Identify which cell holds the provided text, then report its (X, Y) central coordinate. 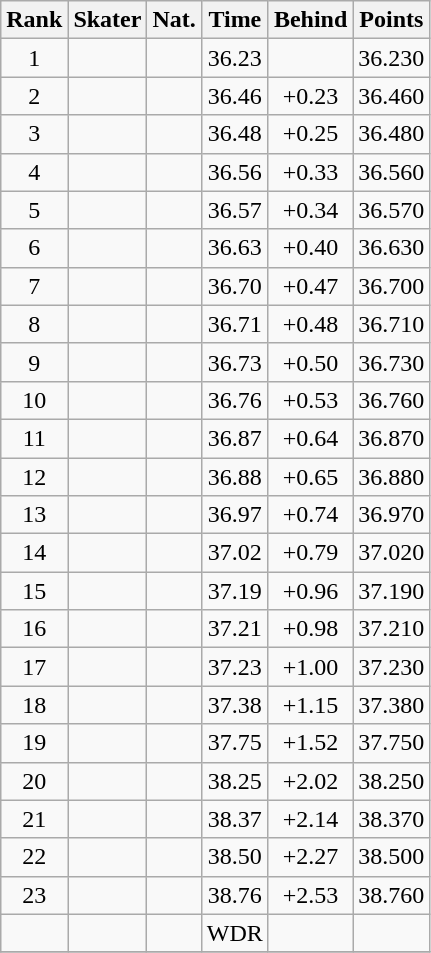
37.190 (392, 591)
36.63 (234, 248)
16 (34, 629)
36.630 (392, 248)
36.56 (234, 172)
Points (392, 20)
37.020 (392, 553)
Rank (34, 20)
36.970 (392, 515)
+1.00 (310, 667)
38.250 (392, 781)
22 (34, 857)
4 (34, 172)
36.97 (234, 515)
2 (34, 96)
+2.27 (310, 857)
17 (34, 667)
36.57 (234, 210)
+0.25 (310, 134)
37.21 (234, 629)
36.23 (234, 58)
37.19 (234, 591)
+2.14 (310, 819)
38.370 (392, 819)
36.480 (392, 134)
8 (34, 324)
7 (34, 286)
38.25 (234, 781)
21 (34, 819)
+1.52 (310, 743)
37.230 (392, 667)
38.500 (392, 857)
37.38 (234, 705)
+0.74 (310, 515)
+0.48 (310, 324)
36.88 (234, 477)
20 (34, 781)
+0.96 (310, 591)
36.230 (392, 58)
36.730 (392, 362)
36.70 (234, 286)
WDR (234, 933)
Nat. (174, 20)
+0.64 (310, 438)
19 (34, 743)
+0.79 (310, 553)
37.380 (392, 705)
36.880 (392, 477)
12 (34, 477)
+0.65 (310, 477)
13 (34, 515)
38.76 (234, 895)
36.73 (234, 362)
9 (34, 362)
36.46 (234, 96)
+0.50 (310, 362)
37.75 (234, 743)
36.460 (392, 96)
+2.02 (310, 781)
+0.40 (310, 248)
36.71 (234, 324)
+0.53 (310, 400)
36.710 (392, 324)
6 (34, 248)
36.48 (234, 134)
+0.34 (310, 210)
+0.98 (310, 629)
36.87 (234, 438)
+0.47 (310, 286)
38.50 (234, 857)
15 (34, 591)
1 (34, 58)
+1.15 (310, 705)
+2.53 (310, 895)
37.750 (392, 743)
3 (34, 134)
+0.33 (310, 172)
18 (34, 705)
5 (34, 210)
36.760 (392, 400)
Behind (310, 20)
14 (34, 553)
36.870 (392, 438)
11 (34, 438)
37.02 (234, 553)
38.37 (234, 819)
10 (34, 400)
38.760 (392, 895)
36.700 (392, 286)
36.560 (392, 172)
+0.23 (310, 96)
23 (34, 895)
36.570 (392, 210)
37.23 (234, 667)
Time (234, 20)
36.76 (234, 400)
37.210 (392, 629)
Skater (108, 20)
